Detect which cell encompasses the target text, then output its (x, y) center coordinate. 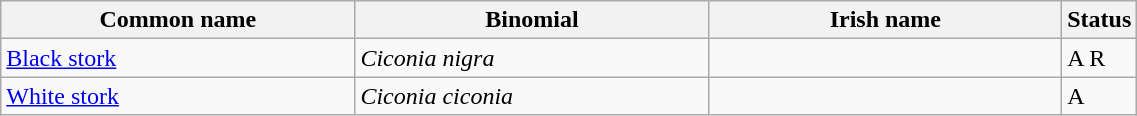
White stork (178, 96)
A R (1100, 58)
Ciconia ciconia (532, 96)
A (1100, 96)
Status (1100, 20)
Black stork (178, 58)
Irish name (886, 20)
Common name (178, 20)
Ciconia nigra (532, 58)
Binomial (532, 20)
